Scan for the cell matching the given text and deliver its [x, y] coordinate at center. 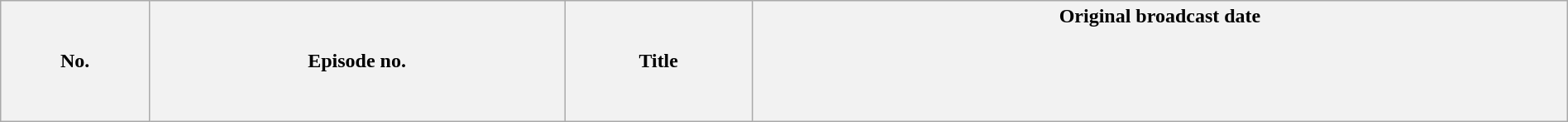
Episode no. [356, 61]
Title [658, 61]
No. [75, 61]
Original broadcast date [1160, 61]
